From the cell containing the given text, extract its center point as (X, Y) coordinate. 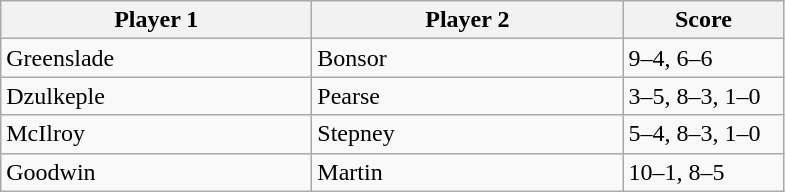
McIlroy (156, 134)
Greenslade (156, 58)
9–4, 6–6 (704, 58)
Player 1 (156, 20)
Bonsor (468, 58)
10–1, 8–5 (704, 172)
Goodwin (156, 172)
Martin (468, 172)
Dzulkeple (156, 96)
Pearse (468, 96)
5–4, 8–3, 1–0 (704, 134)
3–5, 8–3, 1–0 (704, 96)
Player 2 (468, 20)
Score (704, 20)
Stepney (468, 134)
